Return (x, y) of the center of cell containing provided text 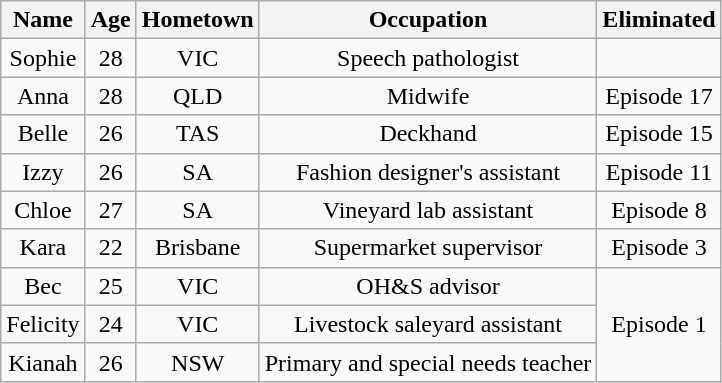
Chloe (43, 210)
Supermarket supervisor (428, 248)
27 (110, 210)
Episode 11 (659, 172)
Occupation (428, 20)
NSW (198, 362)
Episode 3 (659, 248)
Izzy (43, 172)
Belle (43, 134)
Speech pathologist (428, 58)
Kianah (43, 362)
Anna (43, 96)
Age (110, 20)
Kara (43, 248)
Hometown (198, 20)
Name (43, 20)
Primary and special needs teacher (428, 362)
Midwife (428, 96)
Bec (43, 286)
Brisbane (198, 248)
25 (110, 286)
Episode 17 (659, 96)
24 (110, 324)
Felicity (43, 324)
Episode 1 (659, 324)
Eliminated (659, 20)
TAS (198, 134)
Vineyard lab assistant (428, 210)
22 (110, 248)
Livestock saleyard assistant (428, 324)
Sophie (43, 58)
Deckhand (428, 134)
Episode 8 (659, 210)
Episode 15 (659, 134)
Fashion designer's assistant (428, 172)
QLD (198, 96)
OH&S advisor (428, 286)
